Find where the given text appears and provide that cell's center as (X, Y) coordinate. 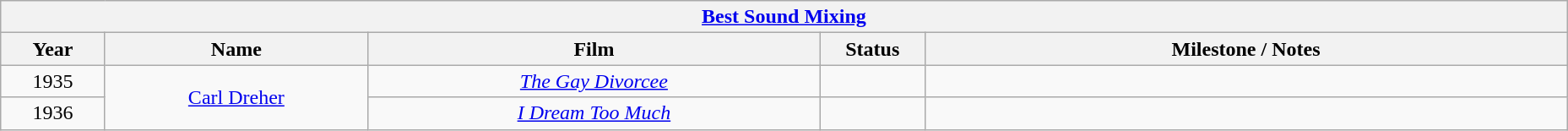
Carl Dreher (236, 97)
1936 (53, 113)
Year (53, 49)
The Gay Divorcee (594, 81)
Best Sound Mixing (784, 17)
I Dream Too Much (594, 113)
Status (872, 49)
Milestone / Notes (1246, 49)
Name (236, 49)
Film (594, 49)
1935 (53, 81)
